Return (x, y) of the center of cell containing provided text 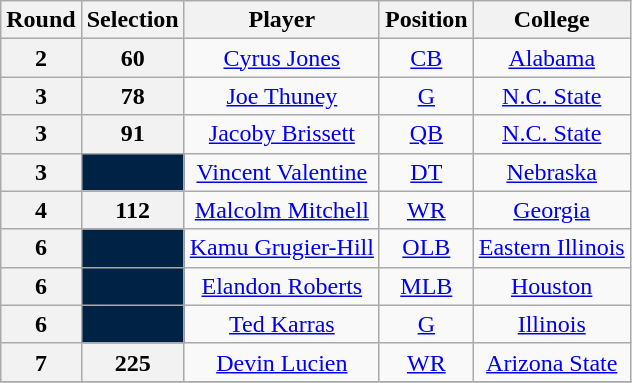
College (552, 20)
QB (426, 134)
Georgia (552, 210)
Joe Thuney (282, 96)
OLB (426, 248)
Vincent Valentine (282, 172)
Jacoby Brissett (282, 134)
Alabama (552, 58)
Elandon Roberts (282, 286)
Houston (552, 286)
Arizona State (552, 362)
Player (282, 20)
7 (41, 362)
Selection (132, 20)
Kamu Grugier-Hill (282, 248)
Devin Lucien (282, 362)
Ted Karras (282, 324)
Cyrus Jones (282, 58)
Round (41, 20)
91 (132, 134)
Position (426, 20)
Eastern Illinois (552, 248)
Nebraska (552, 172)
60 (132, 58)
MLB (426, 286)
CB (426, 58)
112 (132, 210)
4 (41, 210)
DT (426, 172)
78 (132, 96)
Malcolm Mitchell (282, 210)
225 (132, 362)
2 (41, 58)
Illinois (552, 324)
